Return (X, Y) of the center of cell containing provided text 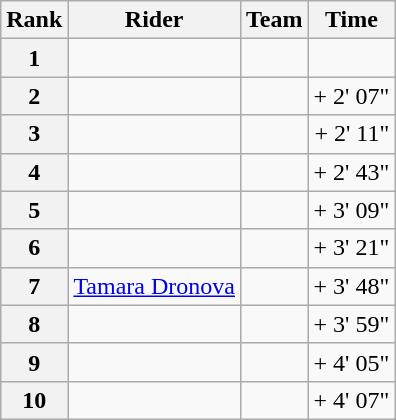
5 (34, 210)
6 (34, 248)
+ 3' 21" (352, 248)
3 (34, 134)
Tamara Dronova (154, 286)
8 (34, 324)
+ 4' 07" (352, 400)
Rank (34, 20)
+ 3' 48" (352, 286)
+ 2' 43" (352, 172)
Time (352, 20)
+ 3' 09" (352, 210)
+ 4' 05" (352, 362)
+ 2' 11" (352, 134)
9 (34, 362)
4 (34, 172)
2 (34, 96)
+ 3' 59" (352, 324)
+ 2' 07" (352, 96)
7 (34, 286)
Rider (154, 20)
1 (34, 58)
Team (274, 20)
10 (34, 400)
